Locate the cell with the specified text and output its [x, y] center coordinate. 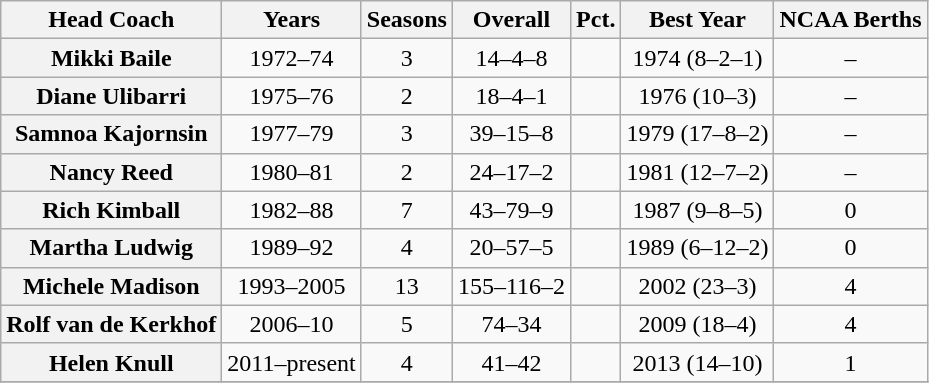
41–42 [511, 362]
2002 (23–3) [698, 286]
Overall [511, 20]
Seasons [406, 20]
Pct. [596, 20]
1975–76 [292, 96]
1979 (17–8–2) [698, 134]
39–15–8 [511, 134]
155–116–2 [511, 286]
Head Coach [112, 20]
Martha Ludwig [112, 248]
NCAA Berths [850, 20]
1 [850, 362]
2009 (18–4) [698, 324]
1981 (12–7–2) [698, 172]
Mikki Baile [112, 58]
1977–79 [292, 134]
Best Year [698, 20]
43–79–9 [511, 210]
1982–88 [292, 210]
Helen Knull [112, 362]
Nancy Reed [112, 172]
Samnoa Kajornsin [112, 134]
24–17–2 [511, 172]
2011–present [292, 362]
1972–74 [292, 58]
1980–81 [292, 172]
Rolf van de Kerkhof [112, 324]
Michele Madison [112, 286]
1987 (9–8–5) [698, 210]
Rich Kimball [112, 210]
1976 (10–3) [698, 96]
18–4–1 [511, 96]
Diane Ulibarri [112, 96]
74–34 [511, 324]
1989–92 [292, 248]
1989 (6–12–2) [698, 248]
2006–10 [292, 324]
Years [292, 20]
13 [406, 286]
20–57–5 [511, 248]
1993–2005 [292, 286]
7 [406, 210]
2013 (14–10) [698, 362]
1974 (8–2–1) [698, 58]
14–4–8 [511, 58]
5 [406, 324]
